Determine the (x, y) coordinate at the center of the cell enclosing the given text.  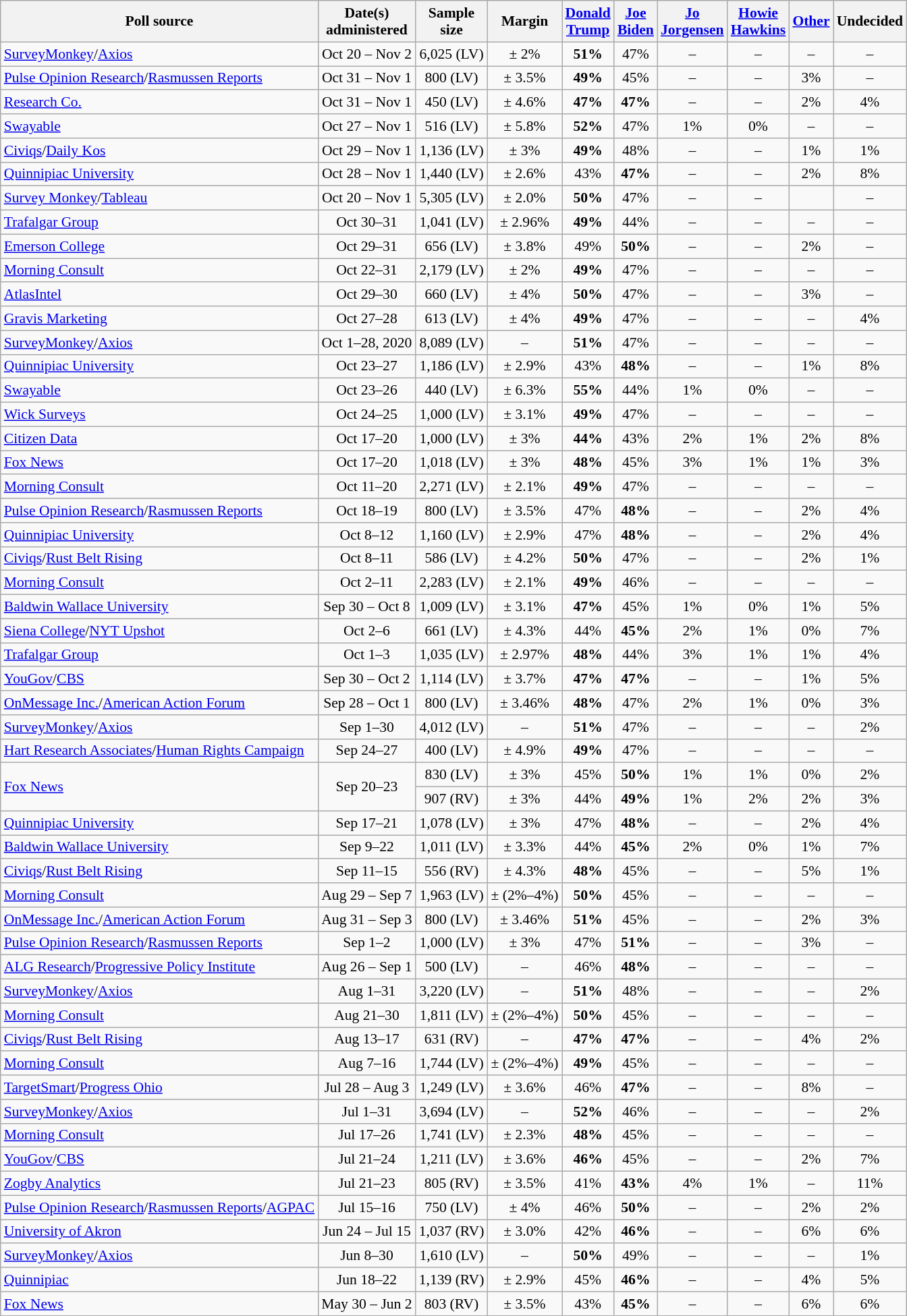
Jul 21–24 (366, 1160)
Oct 30–31 (366, 223)
Oct 20 – Nov 2 (366, 54)
Other (811, 22)
450 (LV) (452, 103)
Undecided (870, 22)
Oct 27 – Nov 1 (366, 126)
± 2.97% (524, 655)
Oct 29–30 (366, 295)
AtlasIntel (159, 295)
DonaldTrump (587, 22)
41% (587, 1184)
Jul 15–16 (366, 1207)
1,741 (LV) (452, 1135)
1,041 (LV) (452, 223)
42% (587, 1232)
613 (LV) (452, 318)
Sep 17–21 (366, 823)
TargetSmart/Progress Ohio (159, 1087)
1,963 (LV) (452, 895)
3,220 (LV) (452, 992)
440 (LV) (452, 391)
1,035 (LV) (452, 655)
Sep 20–23 (366, 786)
556 (RV) (452, 871)
Oct 2–11 (366, 583)
1,440 (LV) (452, 174)
2,179 (LV) (452, 270)
11% (870, 1184)
830 (LV) (452, 775)
55% (587, 391)
Wick Surveys (159, 415)
Sep 9–22 (366, 847)
6,025 (LV) (452, 54)
3,694 (LV) (452, 1112)
1,249 (LV) (452, 1087)
Citizen Data (159, 438)
Oct 24–25 (366, 415)
Oct 2–6 (366, 631)
Date(s)administered (366, 22)
Sep 28 – Oct 1 (366, 703)
University of Akron (159, 1232)
Aug 29 – Sep 7 (366, 895)
Jun 8–30 (366, 1256)
± 2.0% (524, 198)
1,009 (LV) (452, 607)
Oct 8–12 (366, 535)
Oct 27–28 (366, 318)
Oct 1–28, 2020 (366, 343)
Sep 30 – Oct 8 (366, 607)
1,211 (LV) (452, 1160)
Research Co. (159, 103)
Sep 1–30 (366, 727)
± 4.6% (524, 103)
5,305 (LV) (452, 198)
1,610 (LV) (452, 1256)
805 (RV) (452, 1184)
May 30 – Jun 2 (366, 1304)
Oct 11–20 (366, 487)
± 5.8% (524, 126)
907 (RV) (452, 799)
Oct 8–11 (366, 559)
Jul 1–31 (366, 1112)
± 3.7% (524, 679)
1,011 (LV) (452, 847)
2,283 (LV) (452, 583)
± 6.3% (524, 391)
Siena College/NYT Upshot (159, 631)
Aug 13–17 (366, 1039)
400 (LV) (452, 751)
586 (LV) (452, 559)
Jun 18–22 (366, 1280)
Oct 23–27 (366, 366)
Oct 29–31 (366, 246)
656 (LV) (452, 246)
4,012 (LV) (452, 727)
8,089 (LV) (452, 343)
Quinnipiac (159, 1280)
Oct 23–26 (366, 391)
1,018 (LV) (452, 463)
631 (RV) (452, 1039)
Oct 18–19 (366, 511)
Oct 28 – Nov 1 (366, 174)
JoeBiden (636, 22)
Jun 24 – Jul 15 (366, 1232)
Zogby Analytics (159, 1184)
Aug 1–31 (366, 992)
± 3.0% (524, 1232)
Sep 24–27 (366, 751)
516 (LV) (452, 126)
± 2.96% (524, 223)
± 4.2% (524, 559)
Poll source (159, 22)
1,114 (LV) (452, 679)
± 3.8% (524, 246)
1,744 (LV) (452, 1064)
661 (LV) (452, 631)
Jul 28 – Aug 3 (366, 1087)
660 (LV) (452, 295)
± 4.9% (524, 751)
1,078 (LV) (452, 823)
Survey Monkey/Tableau (159, 198)
Jul 21–23 (366, 1184)
Aug 7–16 (366, 1064)
Hart Research Associates/Human Rights Campaign (159, 751)
Jul 17–26 (366, 1135)
Oct 22–31 (366, 270)
2,271 (LV) (452, 487)
HowieHawkins (759, 22)
1,139 (RV) (452, 1280)
± 2.6% (524, 174)
Gravis Marketing (159, 318)
803 (RV) (452, 1304)
Sep 1–2 (366, 943)
ALG Research/Progressive Policy Institute (159, 967)
Oct 20 – Nov 1 (366, 198)
1,037 (RV) (452, 1232)
Sep 11–15 (366, 871)
1,186 (LV) (452, 366)
Emerson College (159, 246)
Aug 26 – Sep 1 (366, 967)
1,811 (LV) (452, 1015)
1,136 (LV) (452, 150)
Civiqs/Daily Kos (159, 150)
Aug 21–30 (366, 1015)
Oct 1–3 (366, 655)
Pulse Opinion Research/Rasmussen Reports/AGPAC (159, 1207)
Samplesize (452, 22)
± 3.3% (524, 847)
500 (LV) (452, 967)
Sep 30 – Oct 2 (366, 679)
1,160 (LV) (452, 535)
JoJorgensen (692, 22)
± 2.3% (524, 1135)
Oct 29 – Nov 1 (366, 150)
Aug 31 – Sep 3 (366, 919)
750 (LV) (452, 1207)
Margin (524, 22)
